Detect which cell encompasses the target text, then output its [x, y] center coordinate. 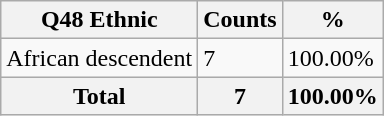
Counts [240, 20]
% [332, 20]
Q48 Ethnic [100, 20]
African descendent [100, 58]
Total [100, 96]
